Return the [X, Y] coordinate for the center point of the cell that contains the specified text.  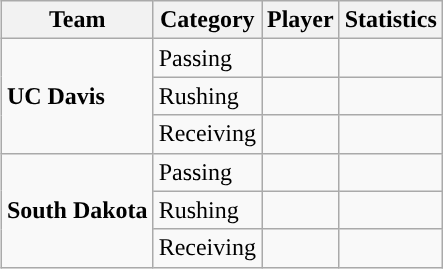
Player [301, 20]
South Dakota [77, 210]
Statistics [390, 20]
Category [207, 20]
Team [77, 20]
UC Davis [77, 96]
